Search for the cell housing the specified text and yield its (X, Y) center coordinate. 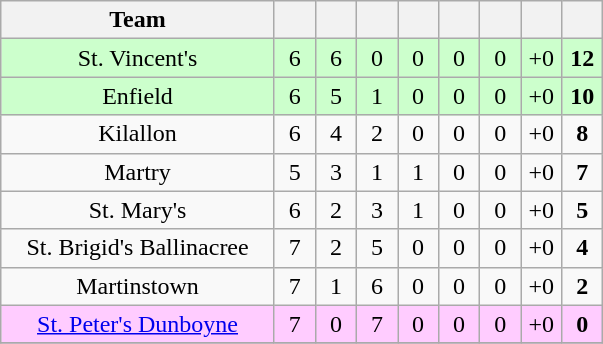
Martinstown (138, 286)
St. Brigid's Ballinacree (138, 248)
10 (582, 96)
Enfield (138, 96)
Martry (138, 172)
St. Mary's (138, 210)
12 (582, 58)
Team (138, 20)
St. Vincent's (138, 58)
St. Peter's Dunboyne (138, 324)
Kilallon (138, 134)
8 (582, 134)
